Return the [X, Y] coordinate for the center point of the cell that contains the specified text.  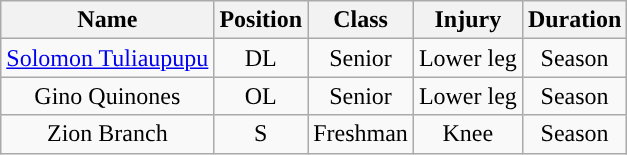
Class [361, 20]
Knee [468, 134]
S [261, 134]
OL [261, 96]
Freshman [361, 134]
Gino Quinones [108, 96]
Injury [468, 20]
Position [261, 20]
Duration [574, 20]
Zion Branch [108, 134]
Solomon Tuliaupupu [108, 58]
Name [108, 20]
DL [261, 58]
